Return the (X, Y) coordinate for the center point of the cell that contains the specified text.  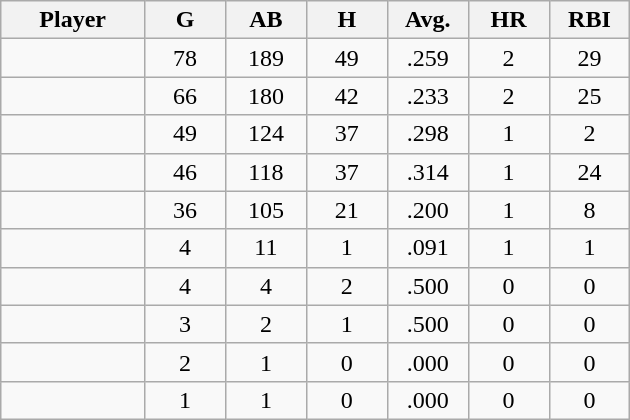
78 (186, 58)
189 (266, 58)
36 (186, 210)
25 (590, 96)
H (346, 20)
66 (186, 96)
.233 (428, 96)
24 (590, 172)
42 (346, 96)
Avg. (428, 20)
105 (266, 210)
HR (508, 20)
.091 (428, 248)
.314 (428, 172)
180 (266, 96)
46 (186, 172)
21 (346, 210)
.259 (428, 58)
AB (266, 20)
3 (186, 324)
Player (73, 20)
G (186, 20)
8 (590, 210)
RBI (590, 20)
.298 (428, 134)
118 (266, 172)
11 (266, 248)
.200 (428, 210)
29 (590, 58)
124 (266, 134)
